Return the [X, Y] coordinate for the center point of the cell that contains the specified text.  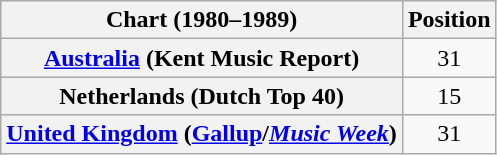
Position [449, 20]
Netherlands (Dutch Top 40) [202, 96]
United Kingdom (Gallup/Music Week) [202, 134]
Chart (1980–1989) [202, 20]
Australia (Kent Music Report) [202, 58]
15 [449, 96]
